Detect which cell encompasses the target text, then output its (X, Y) center coordinate. 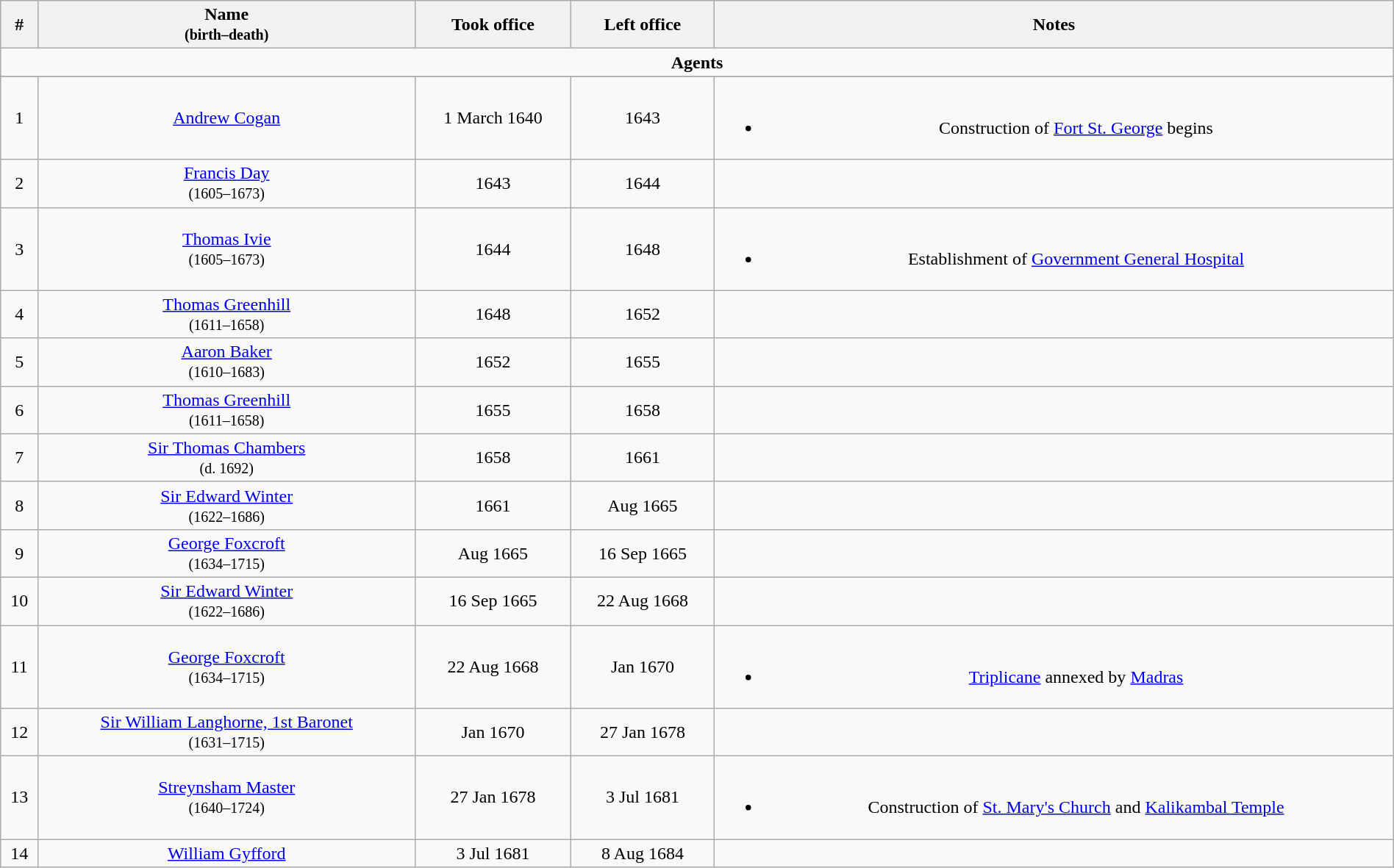
9 (19, 553)
10 (19, 601)
Triplicane annexed by Madras (1054, 666)
Agents (697, 62)
7 (19, 457)
Sir Thomas Chambers(d. 1692) (226, 457)
Francis Day(1605–1673) (226, 184)
5 (19, 362)
13 (19, 798)
Establishment of Government General Hospital (1054, 248)
1 (19, 118)
Andrew Cogan (226, 118)
Name(birth–death) (226, 25)
12 (19, 732)
Notes (1054, 25)
1 March 1640 (493, 118)
Left office (643, 25)
# (19, 25)
Aaron Baker(1610–1683) (226, 362)
3 (19, 248)
William Gyfford (226, 853)
2 (19, 184)
Took office (493, 25)
6 (19, 410)
Construction of St. Mary's Church and Kalikambal Temple (1054, 798)
Thomas Ivie(1605–1673) (226, 248)
8 (19, 506)
Streynsham Master(1640–1724) (226, 798)
11 (19, 666)
14 (19, 853)
Construction of Fort St. George begins (1054, 118)
8 Aug 1684 (643, 853)
4 (19, 315)
Sir William Langhorne, 1st Baronet(1631–1715) (226, 732)
